Return the [x, y] coordinate for the center point of the cell that contains the specified text.  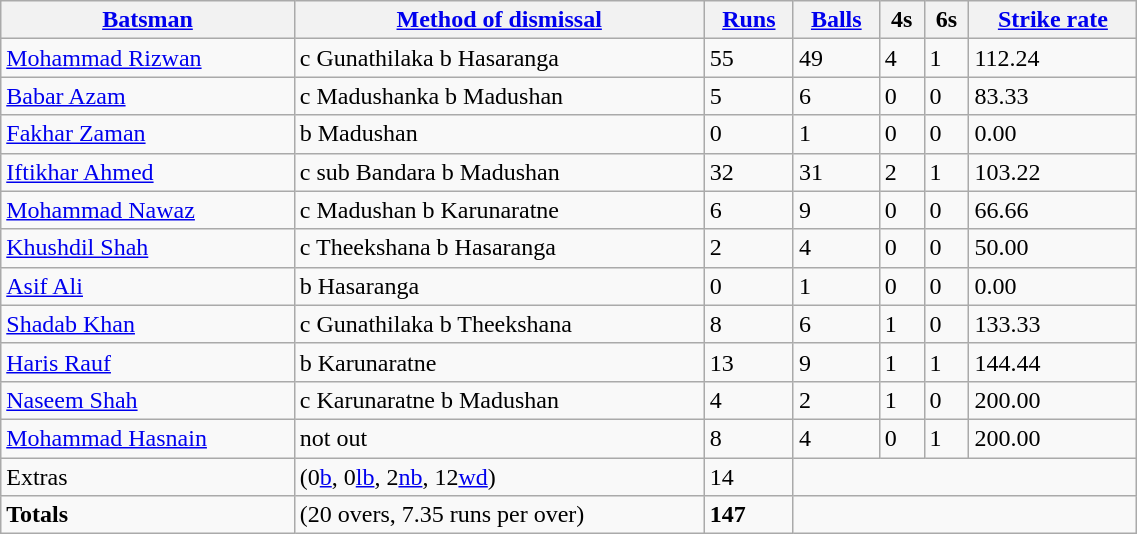
c Karunaratne b Madushan [499, 400]
Balls [836, 20]
144.44 [1053, 362]
c Madushanka b Madushan [499, 96]
Method of dismissal [499, 20]
Shadab Khan [148, 324]
49 [836, 58]
c sub Bandara b Madushan [499, 172]
Mohammad Hasnain [148, 438]
c Gunathilaka b Theekshana [499, 324]
83.33 [1053, 96]
b Madushan [499, 134]
31 [836, 172]
32 [748, 172]
13 [748, 362]
Mohammad Rizwan [148, 58]
147 [748, 515]
c Theekshana b Hasaranga [499, 248]
Khushdil Shah [148, 248]
Haris Rauf [148, 362]
b Hasaranga [499, 286]
c Madushan b Karunaratne [499, 210]
133.33 [1053, 324]
55 [748, 58]
Iftikhar Ahmed [148, 172]
Naseem Shah [148, 400]
Runs [748, 20]
Totals [148, 515]
4s [902, 20]
c Gunathilaka b Hasaranga [499, 58]
Fakhar Zaman [148, 134]
14 [748, 477]
5 [748, 96]
103.22 [1053, 172]
6s [946, 20]
(20 overs, 7.35 runs per over) [499, 515]
50.00 [1053, 248]
b Karunaratne [499, 362]
not out [499, 438]
(0b, 0lb, 2nb, 12wd) [499, 477]
Babar Azam [148, 96]
112.24 [1053, 58]
Mohammad Nawaz [148, 210]
Extras [148, 477]
Asif Ali [148, 286]
Batsman [148, 20]
66.66 [1053, 210]
Strike rate [1053, 20]
